Identify which cell holds the provided text, then report its [x, y] central coordinate. 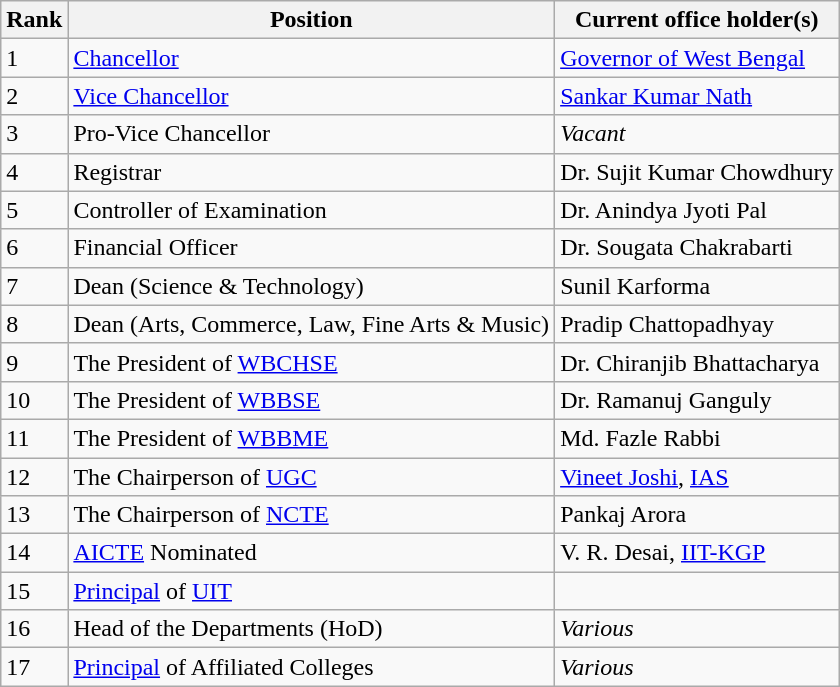
Vice Chancellor [312, 96]
17 [34, 667]
Pankaj Arora [697, 515]
Dean (Science & Technology) [312, 286]
Md. Fazle Rabbi [697, 438]
Dr. Ramanuj Ganguly [697, 400]
1 [34, 58]
4 [34, 172]
Principal of UIT [312, 591]
16 [34, 629]
Dr. Chiranjib Bhattacharya [697, 362]
Governor of West Bengal [697, 58]
Rank [34, 20]
15 [34, 591]
The President of WBBSE [312, 400]
Principal of Affiliated Colleges [312, 667]
The President of WBBME [312, 438]
6 [34, 248]
7 [34, 286]
V. R. Desai, IIT-KGP [697, 553]
Pro-Vice Chancellor [312, 134]
14 [34, 553]
11 [34, 438]
Vineet Joshi, IAS [697, 477]
Sankar Kumar Nath [697, 96]
Chancellor [312, 58]
Current office holder(s) [697, 20]
The Chairperson of UGC [312, 477]
9 [34, 362]
3 [34, 134]
Dean (Arts, Commerce, Law, Fine Arts & Music) [312, 324]
The President of WBCHSE [312, 362]
13 [34, 515]
Vacant [697, 134]
Position [312, 20]
Dr. Anindya Jyoti Pal [697, 210]
2 [34, 96]
Head of the Departments (HoD) [312, 629]
Dr. Sujit Kumar Chowdhury [697, 172]
8 [34, 324]
Sunil Karforma [697, 286]
5 [34, 210]
10 [34, 400]
12 [34, 477]
The Chairperson of NCTE [312, 515]
Dr. Sougata Chakrabarti [697, 248]
Controller of Examination [312, 210]
Pradip Chattopadhyay [697, 324]
Financial Officer [312, 248]
Registrar [312, 172]
AICTE Nominated [312, 553]
